Extract the (X, Y) coordinate from the center of the cell holding the provided text.  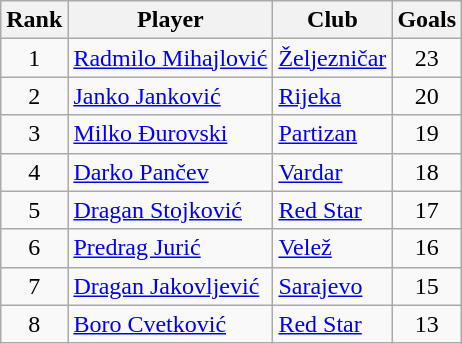
Dragan Stojković (170, 210)
Rijeka (332, 96)
8 (34, 324)
1 (34, 58)
Sarajevo (332, 286)
Darko Pančev (170, 172)
Club (332, 20)
Rank (34, 20)
5 (34, 210)
Janko Janković (170, 96)
18 (427, 172)
3 (34, 134)
6 (34, 248)
15 (427, 286)
7 (34, 286)
20 (427, 96)
19 (427, 134)
Player (170, 20)
Boro Cvetković (170, 324)
Goals (427, 20)
Partizan (332, 134)
Željezničar (332, 58)
4 (34, 172)
Dragan Jakovljević (170, 286)
Velež (332, 248)
23 (427, 58)
16 (427, 248)
2 (34, 96)
13 (427, 324)
17 (427, 210)
Vardar (332, 172)
Predrag Jurić (170, 248)
Milko Đurovski (170, 134)
Radmilo Mihajlović (170, 58)
